Capture the cell that displays the provided text and extract its [X, Y] central coordinate. 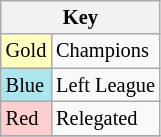
Relegated [106, 118]
Key [80, 17]
Blue [26, 85]
Left League [106, 85]
Champions [106, 51]
Gold [26, 51]
Red [26, 118]
